Locate the cell with the specified text and output its [x, y] center coordinate. 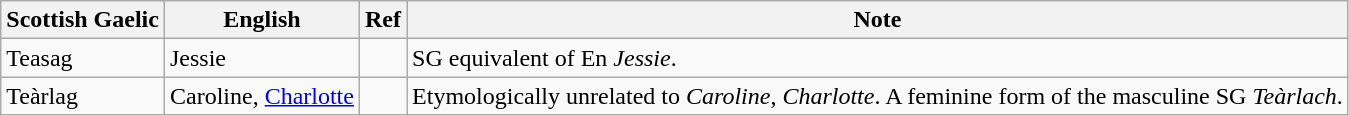
Ref [382, 20]
SG equivalent of En Jessie. [878, 58]
Etymologically unrelated to Caroline, Charlotte. A feminine form of the masculine SG Teàrlach. [878, 96]
Teasag [83, 58]
English [262, 20]
Teàrlag [83, 96]
Caroline, Charlotte [262, 96]
Jessie [262, 58]
Note [878, 20]
Scottish Gaelic [83, 20]
